Extract the (x, y) coordinate from the center of the cell holding the provided text.  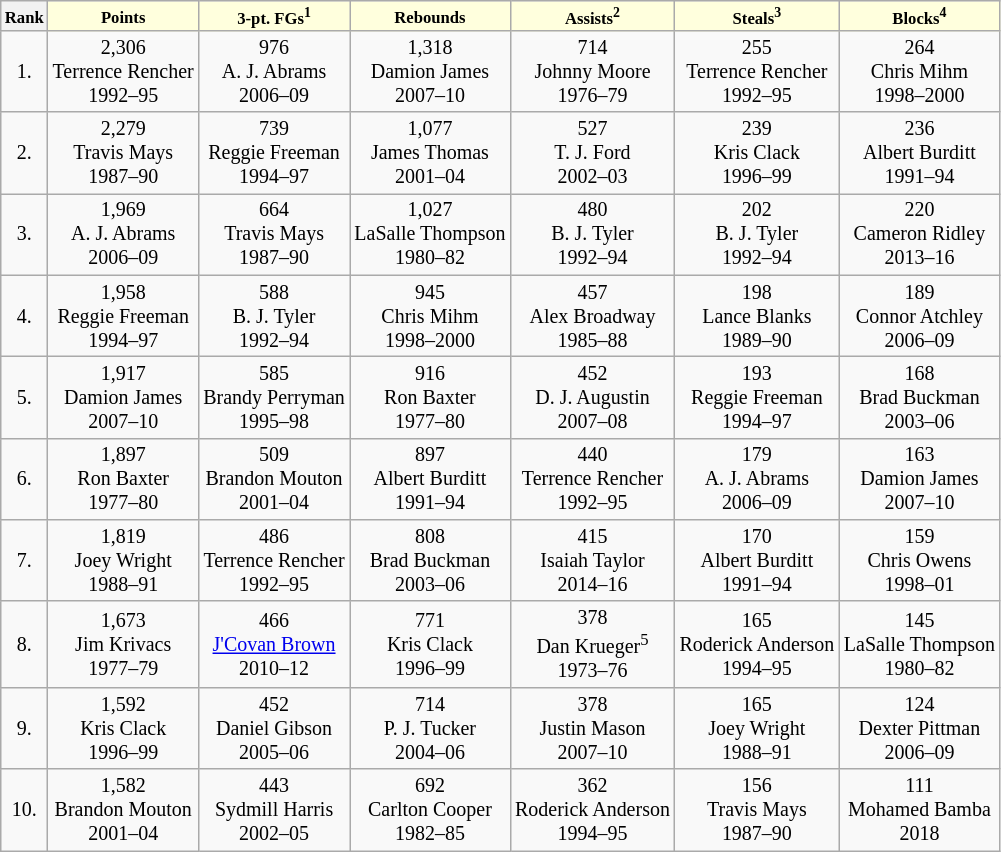
239Kris Clack1996–99 (757, 154)
1,582Brandon Mouton2001–04 (124, 810)
692Carlton Cooper1982–85 (430, 810)
2,306Terrence Rencher1992–95 (124, 72)
8. (24, 646)
111Mohamed Bamba2018 (920, 810)
1,897Ron Baxter1977–80 (124, 480)
Blocks4 (920, 16)
168Brad Buckman2003–06 (920, 398)
Points (124, 16)
714Johnny Moore1976–79 (592, 72)
527T. J. Ford2002–03 (592, 154)
10. (24, 810)
486Terrence Rencher1992–95 (274, 560)
170Albert Burditt1991–94 (757, 560)
739Reggie Freeman1994–97 (274, 154)
588B. J. Tyler1992–94 (274, 316)
415Isaiah Taylor2014–16 (592, 560)
976A. J. Abrams2006–09 (274, 72)
193Reggie Freeman1994–97 (757, 398)
440Terrence Rencher1992–95 (592, 480)
1. (24, 72)
264Chris Mihm1998–2000 (920, 72)
808Brad Buckman2003–06 (430, 560)
378Justin Mason2007–10 (592, 728)
945Chris Mihm1998–2000 (430, 316)
6. (24, 480)
255Terrence Rencher1992–95 (757, 72)
2. (24, 154)
897Albert Burditt1991–94 (430, 480)
Rank (24, 16)
1,592Kris Clack1996–99 (124, 728)
3. (24, 234)
9. (24, 728)
124Dexter Pittman2006–09 (920, 728)
165Joey Wright1988–91 (757, 728)
Assists2 (592, 16)
3-pt. FGs1 (274, 16)
1,969A. J. Abrams2006–09 (124, 234)
714P. J. Tucker2004–06 (430, 728)
1,958Reggie Freeman1994–97 (124, 316)
1,917Damion James2007–10 (124, 398)
5. (24, 398)
771Kris Clack1996–99 (430, 646)
362Roderick Anderson1994–95 (592, 810)
452Daniel Gibson2005–06 (274, 728)
1,027LaSalle Thompson1980–82 (430, 234)
163Damion James2007–10 (920, 480)
664Travis Mays1987–90 (274, 234)
916Ron Baxter1977–80 (430, 398)
4. (24, 316)
1,318Damion James2007–10 (430, 72)
452D. J. Augustin2007–08 (592, 398)
159Chris Owens1998–01 (920, 560)
585Brandy Perryman1995–98 (274, 398)
378Dan Krueger51973–76 (592, 646)
457Alex Broadway1985–88 (592, 316)
1,819Joey Wright1988–91 (124, 560)
Rebounds (430, 16)
466J'Covan Brown2010–12 (274, 646)
156Travis Mays1987–90 (757, 810)
480B. J. Tyler1992–94 (592, 234)
189Connor Atchley2006–09 (920, 316)
165Roderick Anderson1994–95 (757, 646)
7. (24, 560)
236Albert Burditt1991–94 (920, 154)
2,279Travis Mays1987–90 (124, 154)
Steals3 (757, 16)
198Lance Blanks1989–90 (757, 316)
509Brandon Mouton2001–04 (274, 480)
443Sydmill Harris2002–05 (274, 810)
145LaSalle Thompson1980–82 (920, 646)
220Cameron Ridley2013–16 (920, 234)
1,673Jim Krivacs1977–79 (124, 646)
1,077James Thomas2001–04 (430, 154)
179A. J. Abrams2006–09 (757, 480)
202B. J. Tyler1992–94 (757, 234)
